Pinpoint the cell where the given text exists, returning its (x, y) midpoint coordinate. 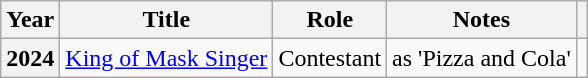
Role (330, 20)
as 'Pizza and Cola' (482, 58)
2024 (30, 58)
Contestant (330, 58)
Title (166, 20)
Notes (482, 20)
King of Mask Singer (166, 58)
Year (30, 20)
